Return [X, Y] of the center of cell containing provided text 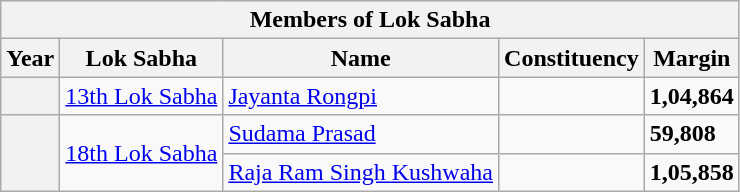
Name [361, 58]
Margin [692, 58]
59,808 [692, 134]
Members of Lok Sabha [370, 20]
1,04,864 [692, 96]
Year [30, 58]
Constituency [572, 58]
Sudama Prasad [361, 134]
Jayanta Rongpi [361, 96]
Raja Ram Singh Kushwaha [361, 172]
18th Lok Sabha [142, 153]
1,05,858 [692, 172]
Lok Sabha [142, 58]
13th Lok Sabha [142, 96]
